From the cell containing the given text, extract its center point as (x, y) coordinate. 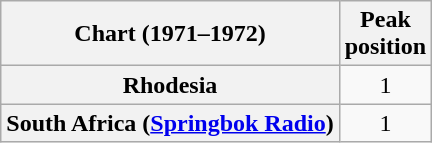
South Africa (Springbok Radio) (170, 123)
Rhodesia (170, 85)
Peakposition (385, 34)
Chart (1971–1972) (170, 34)
